From the cell containing the given text, extract its center point as (x, y) coordinate. 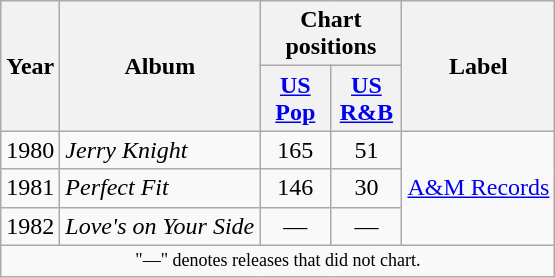
Album (160, 66)
51 (366, 150)
"—" denotes releases that did not chart. (278, 260)
1982 (30, 226)
US Pop (296, 98)
Year (30, 66)
A&M Records (478, 188)
Label (478, 66)
Jerry Knight (160, 150)
1980 (30, 150)
30 (366, 188)
Perfect Fit (160, 188)
Love's on Your Side (160, 226)
165 (296, 150)
146 (296, 188)
US R&B (366, 98)
Chart positions (331, 34)
1981 (30, 188)
